Search for the cell housing the specified text and yield its [X, Y] center coordinate. 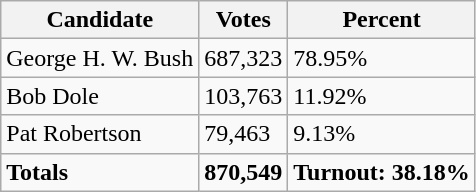
79,463 [244, 134]
Totals [100, 172]
870,549 [244, 172]
Votes [244, 20]
Percent [382, 20]
George H. W. Bush [100, 58]
9.13% [382, 134]
103,763 [244, 96]
Candidate [100, 20]
Pat Robertson [100, 134]
687,323 [244, 58]
Turnout: 38.18% [382, 172]
Bob Dole [100, 96]
11.92% [382, 96]
78.95% [382, 58]
